From the cell containing the given text, extract its center point as (x, y) coordinate. 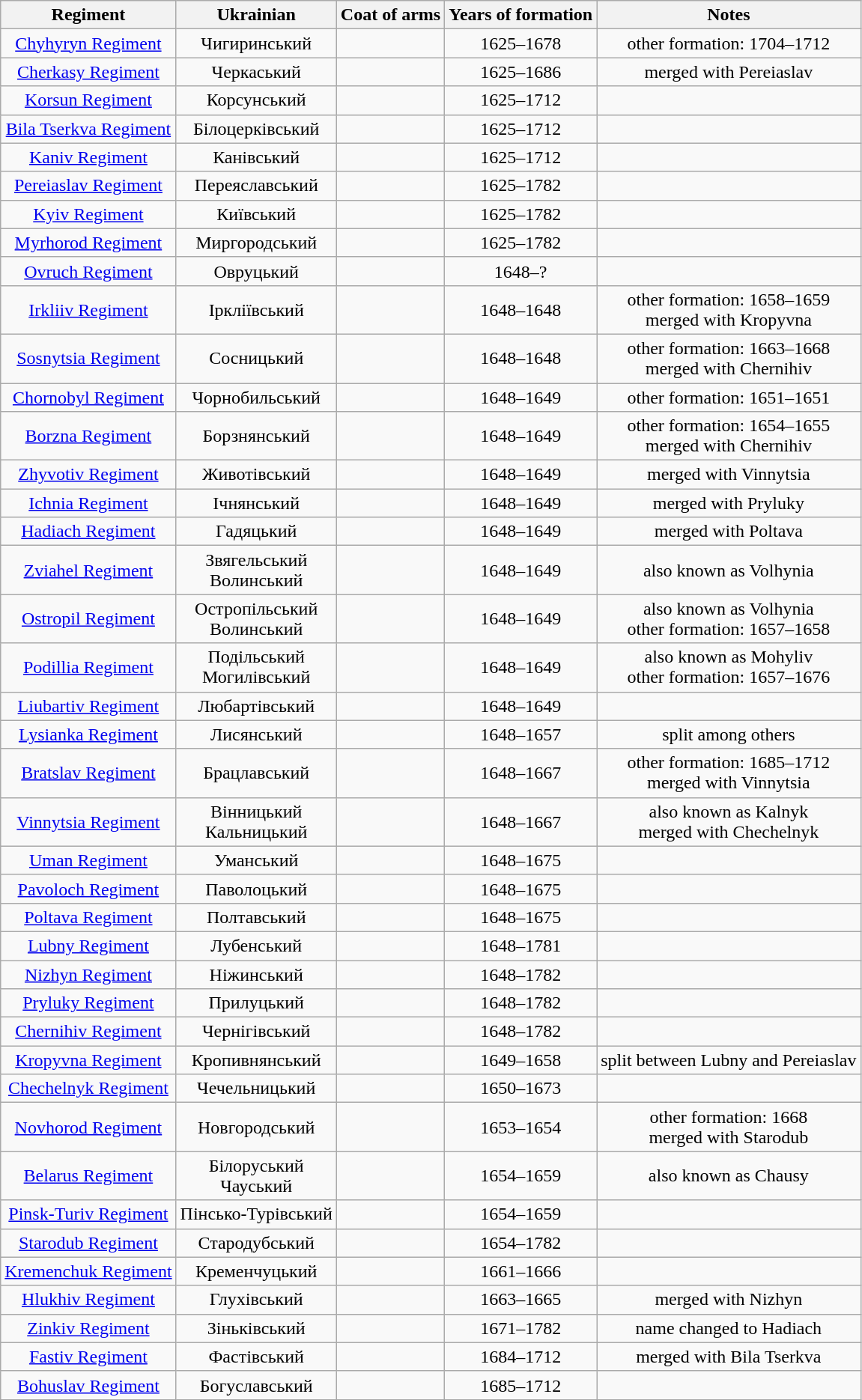
Liubartiv Regiment (88, 706)
Borzna Regiment (88, 436)
1654–1782 (521, 1243)
Cherkasy Regiment (88, 72)
Coat of arms (390, 15)
Зіньківський (256, 1328)
Sosnytsia Regiment (88, 358)
Богуславський (256, 1385)
Kaniv Regiment (88, 157)
Zhyvotiv Regiment (88, 475)
Novhorod Regiment (88, 1127)
also known as Chausy (729, 1175)
Myrhorod Regiment (88, 243)
Чигиринський (256, 43)
Пінсько-Турівський (256, 1214)
1684–1712 (521, 1357)
Брацлавський (256, 773)
Chornobyl Regiment (88, 398)
1625–1686 (521, 72)
Uman Regiment (88, 860)
name changed to Hadiach (729, 1328)
1661–1666 (521, 1271)
1650–1673 (521, 1089)
1648–? (521, 271)
Животівський (256, 475)
other formation: 1685–1712merged with Vinnytsia (729, 773)
merged with Vinnytsia (729, 475)
Podillia Regiment (88, 668)
Korsun Regiment (88, 100)
Ichnia Regiment (88, 503)
merged with Poltava (729, 532)
Стародубський (256, 1243)
Сосницький (256, 358)
Chechelnyk Regiment (88, 1089)
also known as Volhyniaother formation: 1657–1658 (729, 618)
Kremenchuk Regiment (88, 1271)
1648–1657 (521, 734)
split among others (729, 734)
Овруцький (256, 271)
Nizhyn Regiment (88, 974)
Lubny Regiment (88, 946)
Кропивнянський (256, 1060)
Fastiv Regiment (88, 1357)
1649–1658 (521, 1060)
1685–1712 (521, 1385)
Bratslav Regiment (88, 773)
Гадяцький (256, 532)
Прилуцький (256, 1003)
Belarus Regiment (88, 1175)
Корсунський (256, 100)
1663–1665 (521, 1300)
ПодільськийМогилівський (256, 668)
Kropyvna Regiment (88, 1060)
Ніжинський (256, 974)
Ukrainian (256, 15)
ВінницькийКальницький (256, 822)
other formation: 1704–1712 (729, 43)
other formation: 1654–1655merged with Chernihiv (729, 436)
other formation: 1658–1659merged with Kropyvna (729, 310)
Канівський (256, 157)
Zinkiv Regiment (88, 1328)
merged with Pereiaslav (729, 72)
Regiment (88, 15)
Лисянський (256, 734)
Kyiv Regiment (88, 214)
Lysianka Regiment (88, 734)
1671–1782 (521, 1328)
merged with Bila Tserkva (729, 1357)
Чечельницький (256, 1089)
Hlukhiv Regiment (88, 1300)
Pereiaslav Regiment (88, 186)
Ostropil Regiment (88, 618)
Чорнобильський (256, 398)
Іркліївський (256, 310)
Полтавський (256, 917)
Чернігівський (256, 1032)
Pryluky Regiment (88, 1003)
Миргородський (256, 243)
Черкаський (256, 72)
Hadiach Regiment (88, 532)
Starodub Regiment (88, 1243)
Кременчуцький (256, 1271)
Борзнянський (256, 436)
other formation: 1668merged with Starodub (729, 1127)
split between Lubny and Pereiaslav (729, 1060)
Chernihiv Regiment (88, 1032)
Zviahel Regiment (88, 570)
Білоцерківський (256, 129)
Ічнянський (256, 503)
Переяславський (256, 186)
Vinnytsia Regiment (88, 822)
Bila Tserkva Regiment (88, 129)
БілоруськийЧауський (256, 1175)
Bohuslav Regiment (88, 1385)
Уманський (256, 860)
Ovruch Regiment (88, 271)
also known as Mohylivother formation: 1657–1676 (729, 668)
ОстропільськийВолинський (256, 618)
other formation: 1663–1668merged with Chernihiv (729, 358)
Паволоцький (256, 889)
also known as Kalnykmerged with Chechelnyk (729, 822)
Poltava Regiment (88, 917)
Irkliiv Regiment (88, 310)
Лубенський (256, 946)
merged with Pryluky (729, 503)
1653–1654 (521, 1127)
merged with Nizhyn (729, 1300)
ЗвягельськийВолинський (256, 570)
Years of formation (521, 15)
Новгородський (256, 1127)
1625–1678 (521, 43)
other formation: 1651–1651 (729, 398)
Київський (256, 214)
Pinsk-Turiv Regiment (88, 1214)
Фастівський (256, 1357)
Notes (729, 15)
Pavoloch Regiment (88, 889)
1648–1781 (521, 946)
Глухівський (256, 1300)
Chyhyryn Regiment (88, 43)
also known as Volhynia (729, 570)
Любартівський (256, 706)
